Search for the cell housing the specified text and yield its (x, y) center coordinate. 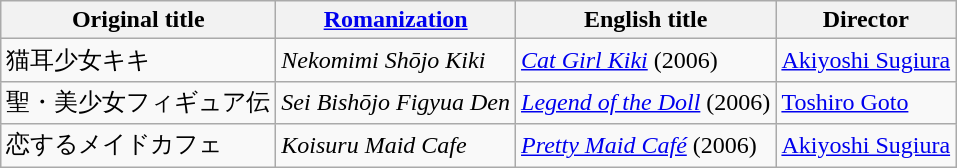
Legend of the Doll (2006) (646, 102)
English title (646, 20)
Toshiro Goto (866, 102)
Cat Girl Kiki (2006) (646, 60)
Nekomimi Shōjo Kiki (396, 60)
Romanization (396, 20)
猫耳少女キキ (138, 60)
恋するメイドカフェ (138, 146)
聖・美少女フィギュア伝 (138, 102)
Koisuru Maid Cafe (396, 146)
Original title (138, 20)
Pretty Maid Café (2006) (646, 146)
Sei Bishōjo Figyua Den (396, 102)
Director (866, 20)
